Locate the cell with the specified text and output its [x, y] center coordinate. 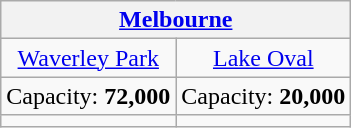
Lake Oval [264, 58]
Melbourne [176, 20]
Waverley Park [88, 58]
Capacity: 20,000 [264, 96]
Capacity: 72,000 [88, 96]
